Return [x, y] of the center of cell containing provided text 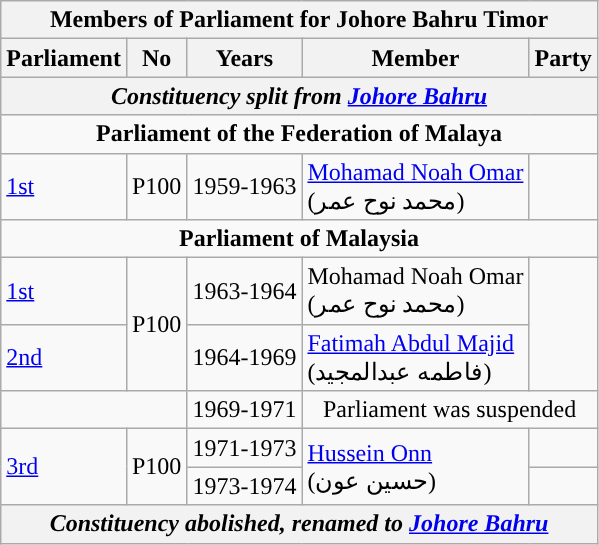
1971-1973 [244, 448]
Constituency split from Johore Bahru [300, 96]
3rd [64, 467]
Members of Parliament for Johore Bahru Timor [300, 20]
Parliament [64, 58]
Member [416, 58]
No [156, 58]
Constituency abolished, renamed to Johore Bahru [300, 524]
Hussein Onn (حسين عون‎) [416, 467]
Fatimah Abdul Majid (فاطمه عبدالمجيد) [416, 358]
Parliament of Malaysia [300, 239]
Party [563, 58]
2nd [64, 358]
1963-1964 [244, 292]
1964-1969 [244, 358]
Parliament was suspended [450, 410]
1969-1971 [244, 410]
Years [244, 58]
1973-1974 [244, 486]
Parliament of the Federation of Malaya [300, 134]
1959-1963 [244, 186]
